Return the [X, Y] coordinate for the center point of the cell that contains the specified text.  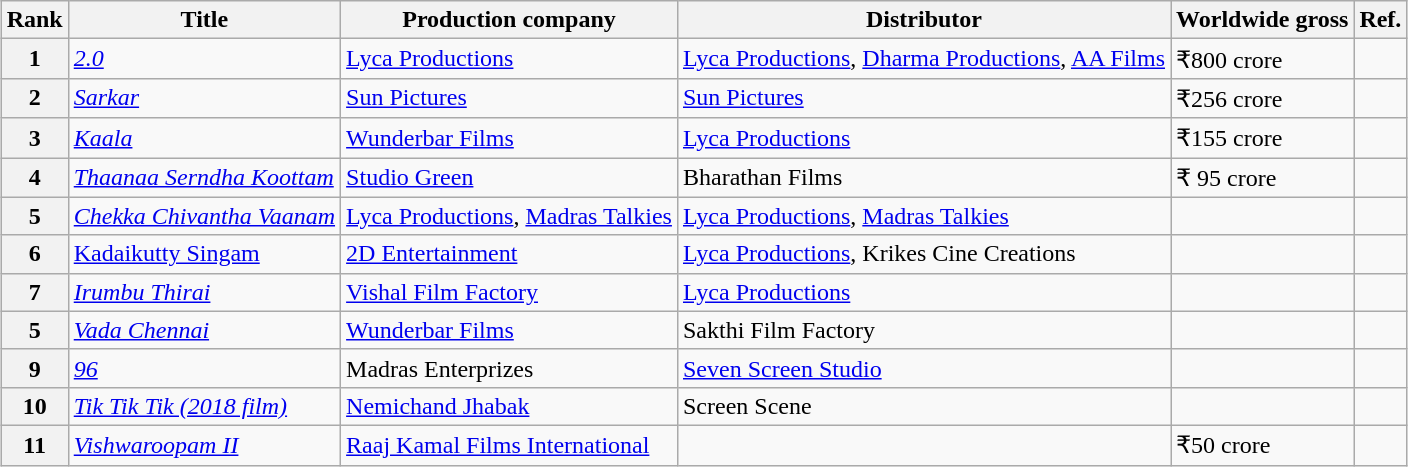
Irumbu Thirai [204, 292]
Thaanaa Serndha Koottam [204, 178]
11 [34, 445]
2D Entertainment [510, 254]
Production company [510, 20]
₹256 crore [1262, 98]
₹50 crore [1262, 445]
Title [204, 20]
Kadaikutty Singam [204, 254]
₹155 crore [1262, 138]
Rank [34, 20]
Raaj Kamal Films International [510, 445]
₹800 crore [1262, 59]
6 [34, 254]
Tik Tik Tik (2018 film) [204, 406]
₹ 95 crore [1262, 178]
Sakthi Film Factory [924, 330]
3 [34, 138]
Worldwide gross [1262, 20]
1 [34, 59]
Sarkar [204, 98]
Studio Green [510, 178]
Screen Scene [924, 406]
Chekka Chivantha Vaanam [204, 216]
10 [34, 406]
2 [34, 98]
Vada Chennai [204, 330]
Vishal Film Factory [510, 292]
Lyca Productions, Krikes Cine Creations [924, 254]
Madras Enterprizes [510, 368]
Seven Screen Studio [924, 368]
4 [34, 178]
7 [34, 292]
Bharathan Films [924, 178]
Lyca Productions, Dharma Productions, AA Films [924, 59]
2.0 [204, 59]
9 [34, 368]
Distributor [924, 20]
Nemichand Jhabak [510, 406]
Kaala [204, 138]
96 [204, 368]
Vishwaroopam II [204, 445]
Ref. [1380, 20]
